Provide the (X, Y) coordinate of the cell's center where the given text is located.  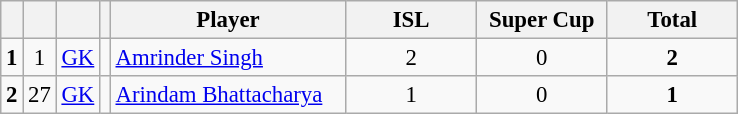
Arindam Bhattacharya (228, 95)
27 (40, 95)
Super Cup (542, 20)
Total (672, 20)
Amrinder Singh (228, 58)
ISL (412, 20)
Player (228, 20)
